Detect which cell encompasses the target text, then output its [x, y] center coordinate. 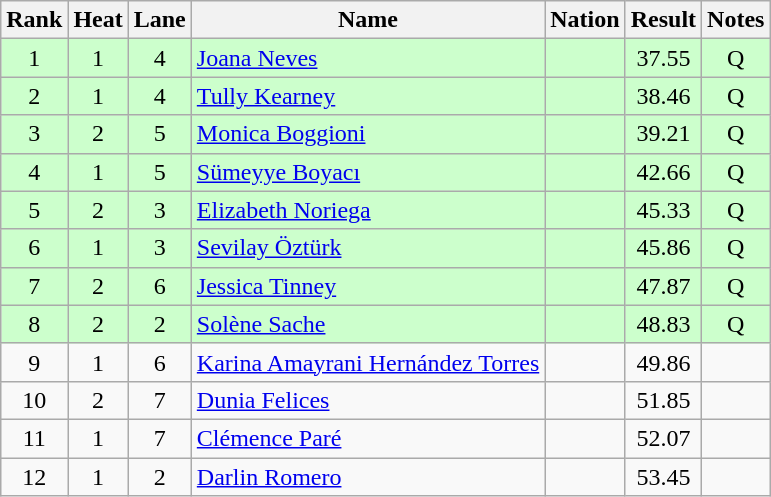
Tully Kearney [368, 96]
12 [34, 477]
45.33 [663, 210]
Dunia Felices [368, 400]
49.86 [663, 362]
Darlin Romero [368, 477]
37.55 [663, 58]
Joana Neves [368, 58]
Result [663, 20]
8 [34, 324]
48.83 [663, 324]
Clémence Paré [368, 438]
11 [34, 438]
Sümeyye Boyacı [368, 172]
Nation [585, 20]
Heat [98, 20]
42.66 [663, 172]
Karina Amayrani Hernández Torres [368, 362]
52.07 [663, 438]
45.86 [663, 248]
47.87 [663, 286]
Lane [160, 20]
53.45 [663, 477]
Rank [34, 20]
9 [34, 362]
Jessica Tinney [368, 286]
Solène Sache [368, 324]
51.85 [663, 400]
10 [34, 400]
Name [368, 20]
Sevilay Öztürk [368, 248]
Notes [736, 20]
Monica Boggioni [368, 134]
Elizabeth Noriega [368, 210]
38.46 [663, 96]
39.21 [663, 134]
